Extract the [X, Y] coordinate from the center of the cell holding the provided text.  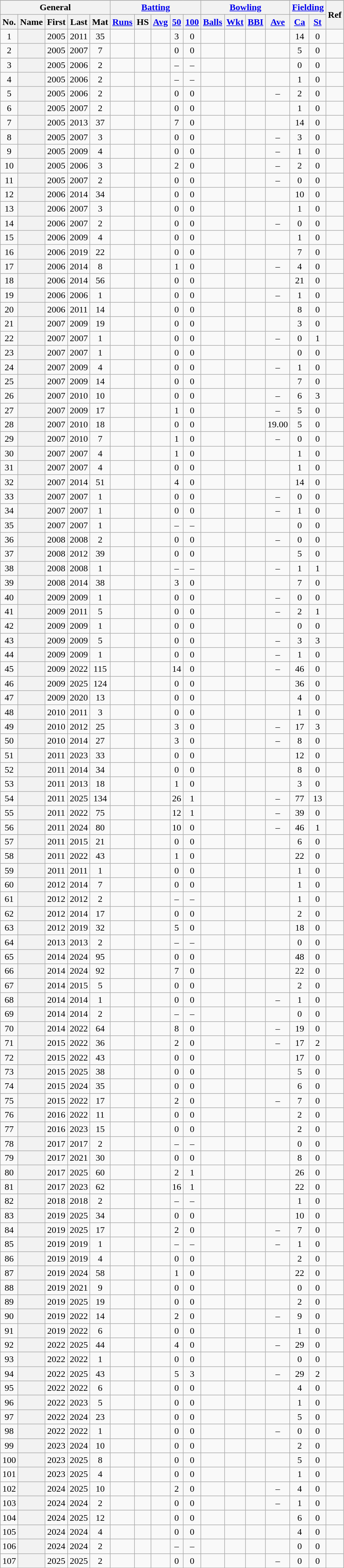
47 [9, 698]
24 [9, 367]
96 [9, 1403]
71 [9, 1043]
49 [9, 727]
Balls [213, 22]
84 [9, 1230]
93 [9, 1359]
98 [9, 1431]
Ca [300, 22]
Wkt [235, 22]
St [318, 22]
105 [9, 1532]
31 [9, 468]
101 [9, 1474]
53 [9, 784]
54 [9, 798]
78 [9, 1144]
59 [9, 870]
83 [9, 1215]
102 [9, 1489]
Runs [122, 22]
106 [9, 1546]
134 [100, 798]
90 [9, 1316]
2020 [79, 698]
89 [9, 1302]
70 [9, 1028]
Mat [100, 22]
No. [9, 22]
41 [9, 611]
72 [9, 1057]
Last [79, 22]
99 [9, 1446]
86 [9, 1259]
97 [9, 1417]
52 [9, 770]
88 [9, 1287]
73 [9, 1072]
40 [9, 597]
104 [9, 1517]
124 [100, 683]
79 [9, 1158]
57 [9, 841]
45 [9, 669]
20 [9, 309]
115 [100, 669]
19.00 [278, 425]
Bowling [245, 8]
66 [9, 971]
General [55, 8]
103 [9, 1503]
55 [9, 813]
69 [9, 1014]
Fielding [308, 8]
Batting [156, 8]
65 [9, 957]
85 [9, 1244]
HS [143, 22]
91 [9, 1330]
Avg [161, 22]
First [56, 22]
63 [9, 928]
81 [9, 1187]
Ref [335, 15]
28 [9, 425]
Name [32, 22]
61 [9, 899]
87 [9, 1273]
74 [9, 1086]
107 [9, 1561]
67 [9, 985]
Ave [278, 22]
42 [9, 626]
82 [9, 1201]
BBI [255, 22]
76 [9, 1115]
68 [9, 1000]
94 [9, 1374]
